Pinpoint the cell where the given text exists, returning its (x, y) midpoint coordinate. 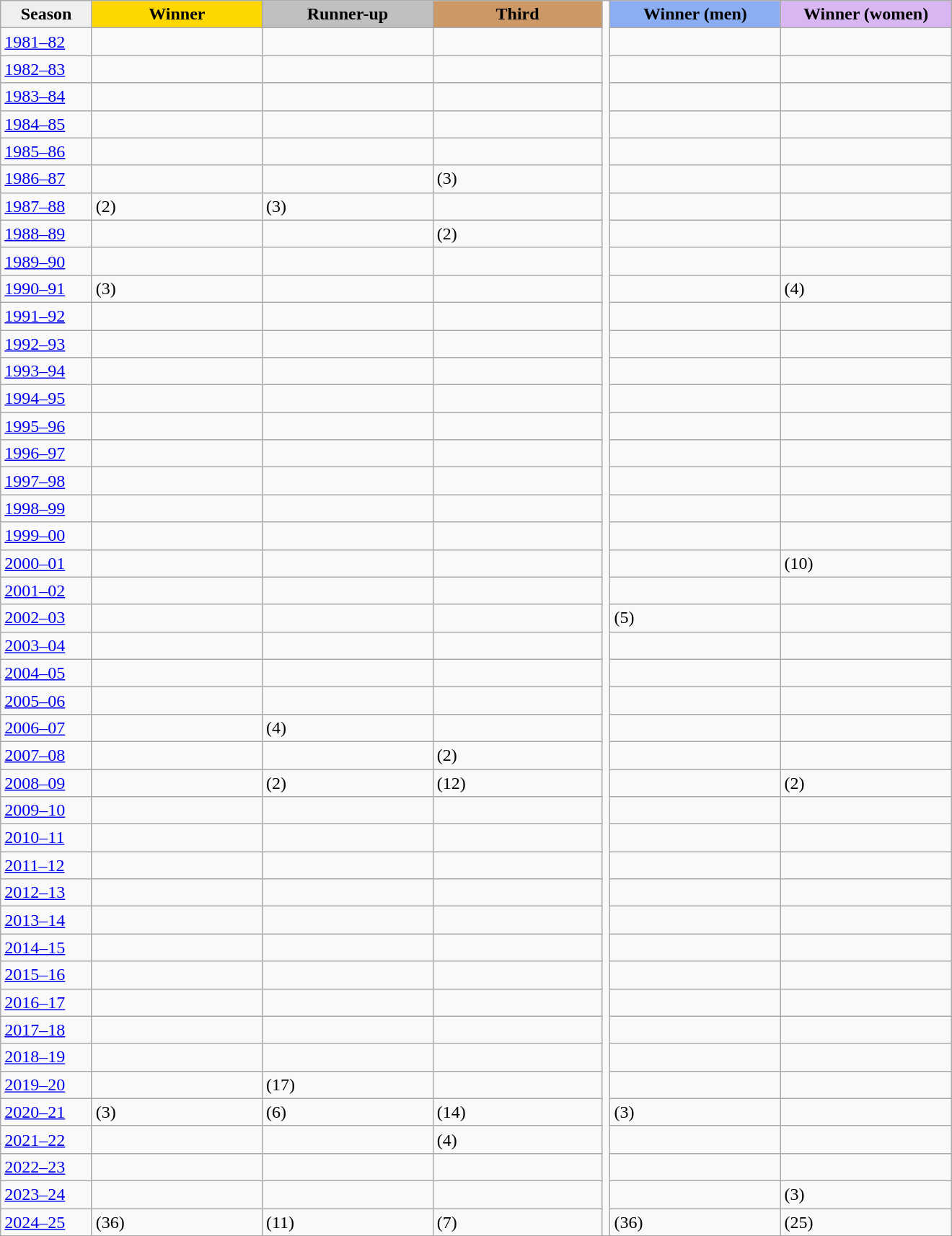
1990–91 (46, 288)
2006–07 (46, 728)
1996–97 (46, 454)
Winner (177, 14)
2007–08 (46, 755)
1987–88 (46, 206)
2010–11 (46, 838)
1983–84 (46, 97)
2003–04 (46, 645)
2001–02 (46, 591)
1992–93 (46, 344)
2016–17 (46, 1002)
1995–96 (46, 426)
(7) (517, 1222)
1994–95 (46, 399)
2013–14 (46, 920)
(12) (517, 782)
1993–94 (46, 371)
2009–10 (46, 811)
2008–09 (46, 782)
2022–23 (46, 1167)
(25) (865, 1222)
2011–12 (46, 865)
1999–00 (46, 536)
(10) (865, 563)
1988–89 (46, 234)
(6) (348, 1112)
1981–82 (46, 42)
Season (46, 14)
2004–05 (46, 673)
2014–15 (46, 948)
2020–21 (46, 1112)
1997–98 (46, 481)
(11) (348, 1222)
Winner (men) (695, 14)
1982–83 (46, 69)
1989–90 (46, 261)
(17) (348, 1085)
(14) (517, 1112)
1985–86 (46, 151)
2012–13 (46, 893)
1986–87 (46, 179)
2017–18 (46, 1030)
2023–24 (46, 1194)
2021–22 (46, 1139)
1991–92 (46, 316)
2002–03 (46, 618)
Third (517, 14)
Winner (women) (865, 14)
2000–01 (46, 563)
2019–20 (46, 1085)
2024–25 (46, 1222)
2018–19 (46, 1057)
1998–99 (46, 508)
1984–85 (46, 124)
(5) (695, 618)
2015–16 (46, 975)
2005–06 (46, 700)
Runner-up (348, 14)
